Return the [X, Y] coordinate for the center point of the cell that contains the specified text.  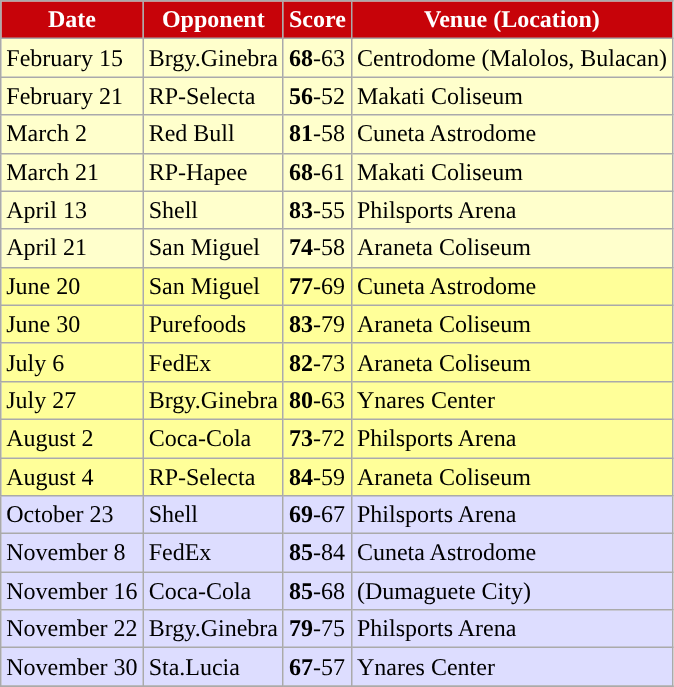
November 22 [72, 629]
56-52 [317, 96]
Sta.Lucia [213, 667]
Purefoods [213, 324]
April 21 [72, 248]
Date [72, 20]
68-61 [317, 172]
67-57 [317, 667]
March 2 [72, 134]
69-67 [317, 515]
RP-Hapee [213, 172]
81-58 [317, 134]
November 8 [72, 553]
73-72 [317, 438]
July 6 [72, 362]
March 21 [72, 172]
(Dumaguete City) [512, 591]
68-63 [317, 58]
Venue (Location) [512, 20]
November 16 [72, 591]
June 20 [72, 286]
November 30 [72, 667]
82-73 [317, 362]
79-75 [317, 629]
Score [317, 20]
April 13 [72, 210]
83-55 [317, 210]
July 27 [72, 400]
February 21 [72, 96]
85-84 [317, 553]
74-58 [317, 248]
85-68 [317, 591]
Red Bull [213, 134]
84-59 [317, 477]
77-69 [317, 286]
February 15 [72, 58]
August 4 [72, 477]
Opponent [213, 20]
August 2 [72, 438]
October 23 [72, 515]
83-79 [317, 324]
Centrodome (Malolos, Bulacan) [512, 58]
80-63 [317, 400]
June 30 [72, 324]
